Extract the (x, y) coordinate from the center of the cell holding the provided text.  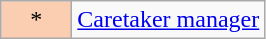
Caretaker manager (168, 20)
* (36, 20)
